Determine the (X, Y) coordinate at the center of the cell enclosing the given text.  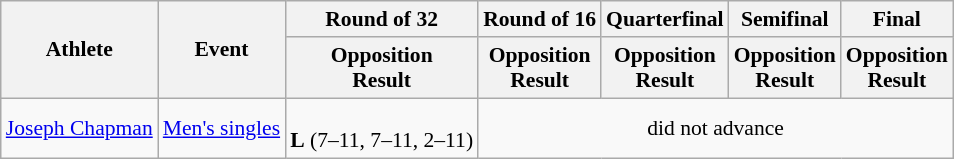
Semifinal (785, 19)
Athlete (80, 50)
Men's singles (222, 128)
L (7–11, 7–11, 2–11) (382, 128)
Joseph Chapman (80, 128)
Round of 16 (540, 19)
Round of 32 (382, 19)
Quarterfinal (665, 19)
Event (222, 50)
Final (897, 19)
did not advance (716, 128)
